Capture the cell that displays the provided text and extract its (x, y) central coordinate. 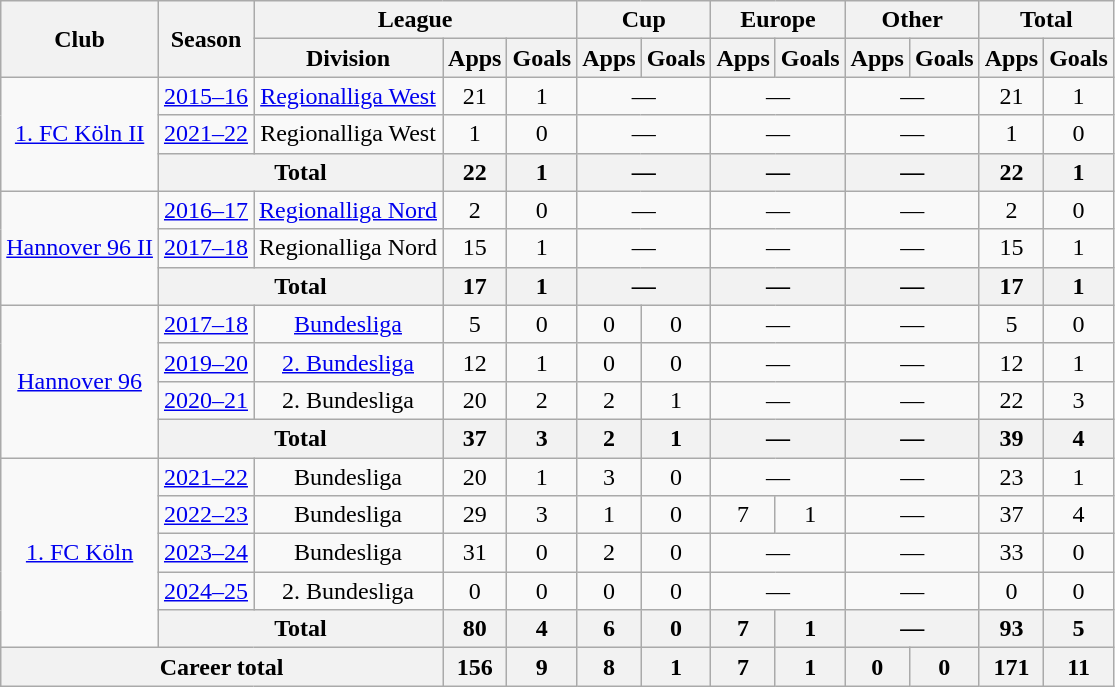
93 (1011, 629)
33 (1011, 553)
80 (475, 629)
2023–24 (206, 553)
9 (542, 667)
23 (1011, 477)
39 (1011, 438)
Division (348, 58)
171 (1011, 667)
6 (609, 629)
Europe (778, 20)
2019–20 (206, 362)
Career total (222, 667)
29 (475, 515)
156 (475, 667)
1. FC Köln (80, 553)
Hannover 96 (80, 381)
8 (609, 667)
2016–17 (206, 210)
Season (206, 39)
31 (475, 553)
2015–16 (206, 96)
League (416, 20)
Cup (644, 20)
2024–25 (206, 591)
Club (80, 39)
Other (912, 20)
2022–23 (206, 515)
1. FC Köln II (80, 134)
2020–21 (206, 400)
11 (1079, 667)
Hannover 96 II (80, 248)
